Detect which cell encompasses the target text, then output its [X, Y] center coordinate. 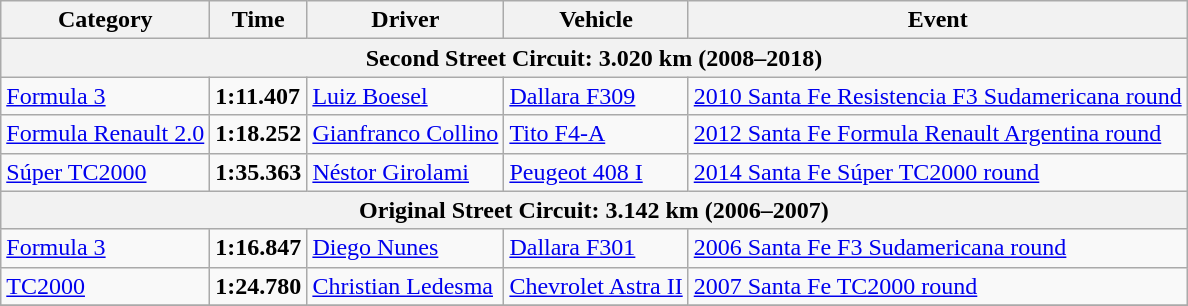
2010 Santa Fe Resistencia F3 Sudamericana round [938, 96]
2012 Santa Fe Formula Renault Argentina round [938, 134]
Vehicle [596, 20]
Second Street Circuit: 3.020 km (2008–2018) [594, 58]
Peugeot 408 I [596, 172]
1:18.252 [258, 134]
Dallara F309 [596, 96]
Driver [406, 20]
1:24.780 [258, 286]
TC2000 [106, 286]
1:11.407 [258, 96]
Chevrolet Astra II [596, 286]
Diego Nunes [406, 248]
Formula Renault 2.0 [106, 134]
Event [938, 20]
Christian Ledesma [406, 286]
Time [258, 20]
Tito F4-A [596, 134]
Dallara F301 [596, 248]
Category [106, 20]
2014 Santa Fe Súper TC2000 round [938, 172]
Súper TC2000 [106, 172]
Original Street Circuit: 3.142 km (2006–2007) [594, 210]
Luiz Boesel [406, 96]
2006 Santa Fe F3 Sudamericana round [938, 248]
Gianfranco Collino [406, 134]
2007 Santa Fe TC2000 round [938, 286]
Néstor Girolami [406, 172]
1:16.847 [258, 248]
1:35.363 [258, 172]
